Scan for the cell matching the given text and deliver its [X, Y] coordinate at center. 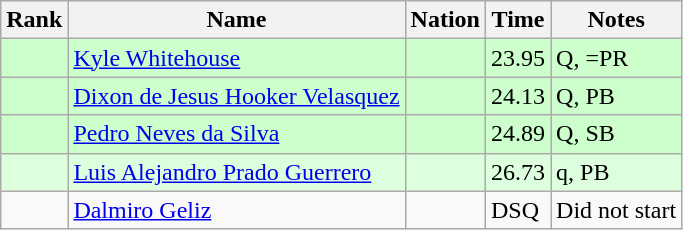
Rank [34, 20]
Q, =PR [616, 58]
Nation [445, 20]
24.13 [518, 96]
Luis Alejandro Prado Guerrero [236, 172]
Q, SB [616, 134]
Q, PB [616, 96]
Did not start [616, 210]
26.73 [518, 172]
Time [518, 20]
Name [236, 20]
23.95 [518, 58]
Dalmiro Geliz [236, 210]
24.89 [518, 134]
DSQ [518, 210]
Kyle Whitehouse [236, 58]
q, PB [616, 172]
Dixon de Jesus Hooker Velasquez [236, 96]
Notes [616, 20]
Pedro Neves da Silva [236, 134]
